Output the (x, y) coordinate of the center of the cell containing the given text.  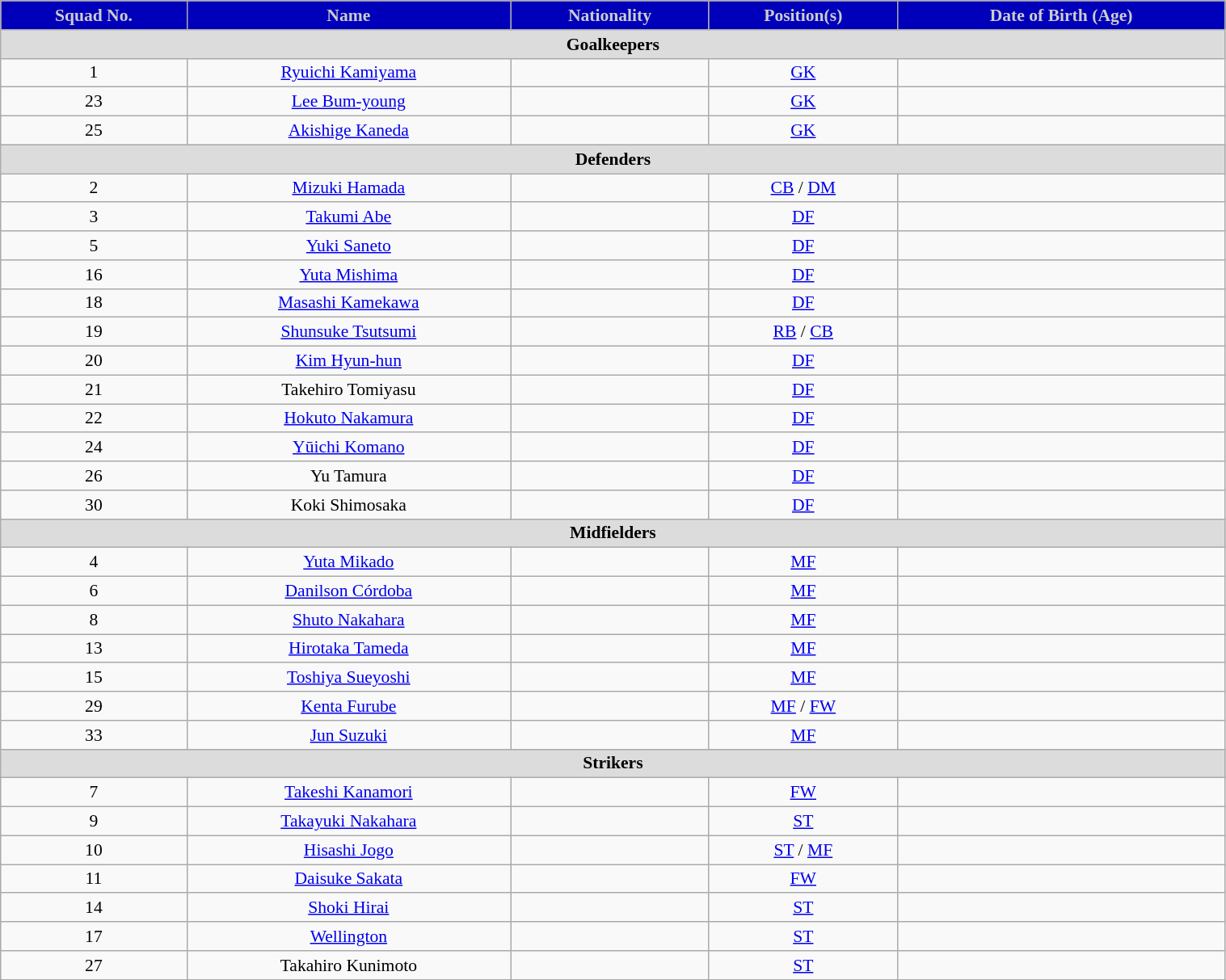
15 (94, 678)
Mizuki Hamada (349, 188)
Yūichi Komano (349, 448)
10 (94, 850)
Masashi Kamekawa (349, 303)
Yu Tamura (349, 476)
16 (94, 275)
2 (94, 188)
21 (94, 389)
Midfielders (613, 533)
Takehiro Tomiyasu (349, 389)
Strikers (613, 763)
11 (94, 879)
7 (94, 793)
MF / FW (803, 706)
25 (94, 131)
Wellington (349, 936)
Takayuki Nakahara (349, 822)
8 (94, 620)
26 (94, 476)
1 (94, 73)
Shoki Hirai (349, 908)
Takumi Abe (349, 217)
Akishige Kaneda (349, 131)
29 (94, 706)
Takeshi Kanamori (349, 793)
Shuto Nakahara (349, 620)
Shunsuke Tsutsumi (349, 332)
ST / MF (803, 850)
RB / CB (803, 332)
Yuta Mikado (349, 562)
Hirotaka Tameda (349, 649)
17 (94, 936)
Koki Shimosaka (349, 505)
Date of Birth (Age) (1061, 15)
23 (94, 102)
4 (94, 562)
Kenta Furube (349, 706)
18 (94, 303)
Yuta Mishima (349, 275)
33 (94, 735)
Daisuke Sakata (349, 879)
9 (94, 822)
13 (94, 649)
CB / DM (803, 188)
20 (94, 361)
30 (94, 505)
Jun Suzuki (349, 735)
Danilson Córdoba (349, 591)
Name (349, 15)
Hokuto Nakamura (349, 418)
Hisashi Jogo (349, 850)
6 (94, 591)
27 (94, 965)
Lee Bum-young (349, 102)
5 (94, 246)
19 (94, 332)
Squad No. (94, 15)
Position(s) (803, 15)
22 (94, 418)
Goalkeepers (613, 44)
Nationality (610, 15)
Takahiro Kunimoto (349, 965)
Kim Hyun-hun (349, 361)
Ryuichi Kamiyama (349, 73)
3 (94, 217)
Defenders (613, 159)
Toshiya Sueyoshi (349, 678)
Yuki Saneto (349, 246)
24 (94, 448)
14 (94, 908)
